Pinpoint the cell where the given text exists, returning its [X, Y] midpoint coordinate. 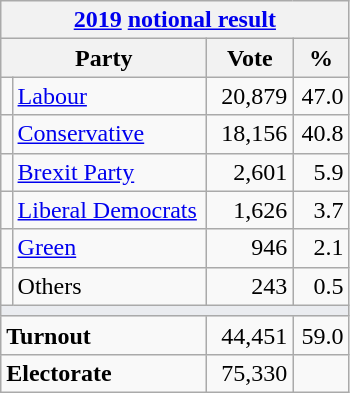
5.9 [321, 172]
1,626 [250, 210]
% [321, 58]
Vote [250, 58]
3.7 [321, 210]
Conservative [110, 134]
Green [110, 248]
0.5 [321, 286]
47.0 [321, 96]
18,156 [250, 134]
2019 notional result [175, 20]
2.1 [321, 248]
Party [104, 58]
946 [250, 248]
75,330 [250, 373]
Labour [110, 96]
243 [250, 286]
Turnout [104, 335]
44,451 [250, 335]
20,879 [250, 96]
40.8 [321, 134]
59.0 [321, 335]
Electorate [104, 373]
Liberal Democrats [110, 210]
Brexit Party [110, 172]
2,601 [250, 172]
Others [110, 286]
